Scan for the cell matching the given text and deliver its (x, y) coordinate at center. 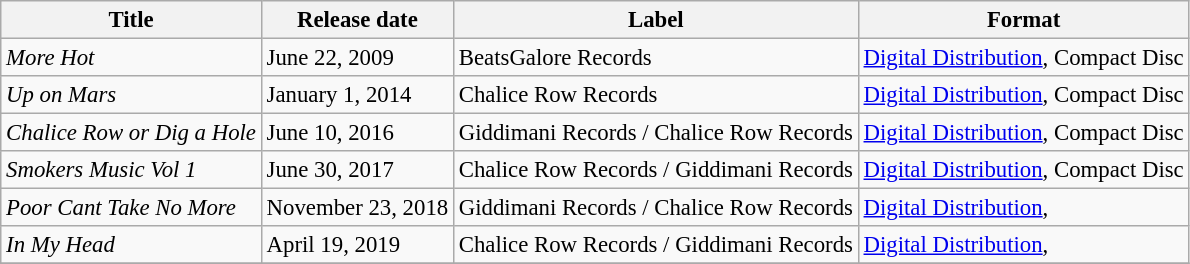
Chalice Row Records (656, 95)
April 19, 2019 (357, 245)
Smokers Music Vol 1 (132, 170)
More Hot (132, 58)
Format (1024, 20)
January 1, 2014 (357, 95)
Title (132, 20)
Label (656, 20)
In My Head (132, 245)
Chalice Row or Dig a Hole (132, 133)
Up on Mars (132, 95)
BeatsGalore Records (656, 58)
June 10, 2016 (357, 133)
Poor Cant Take No More (132, 208)
June 22, 2009 (357, 58)
Release date (357, 20)
November 23, 2018 (357, 208)
June 30, 2017 (357, 170)
